Scan for the cell matching the given text and deliver its [x, y] coordinate at center. 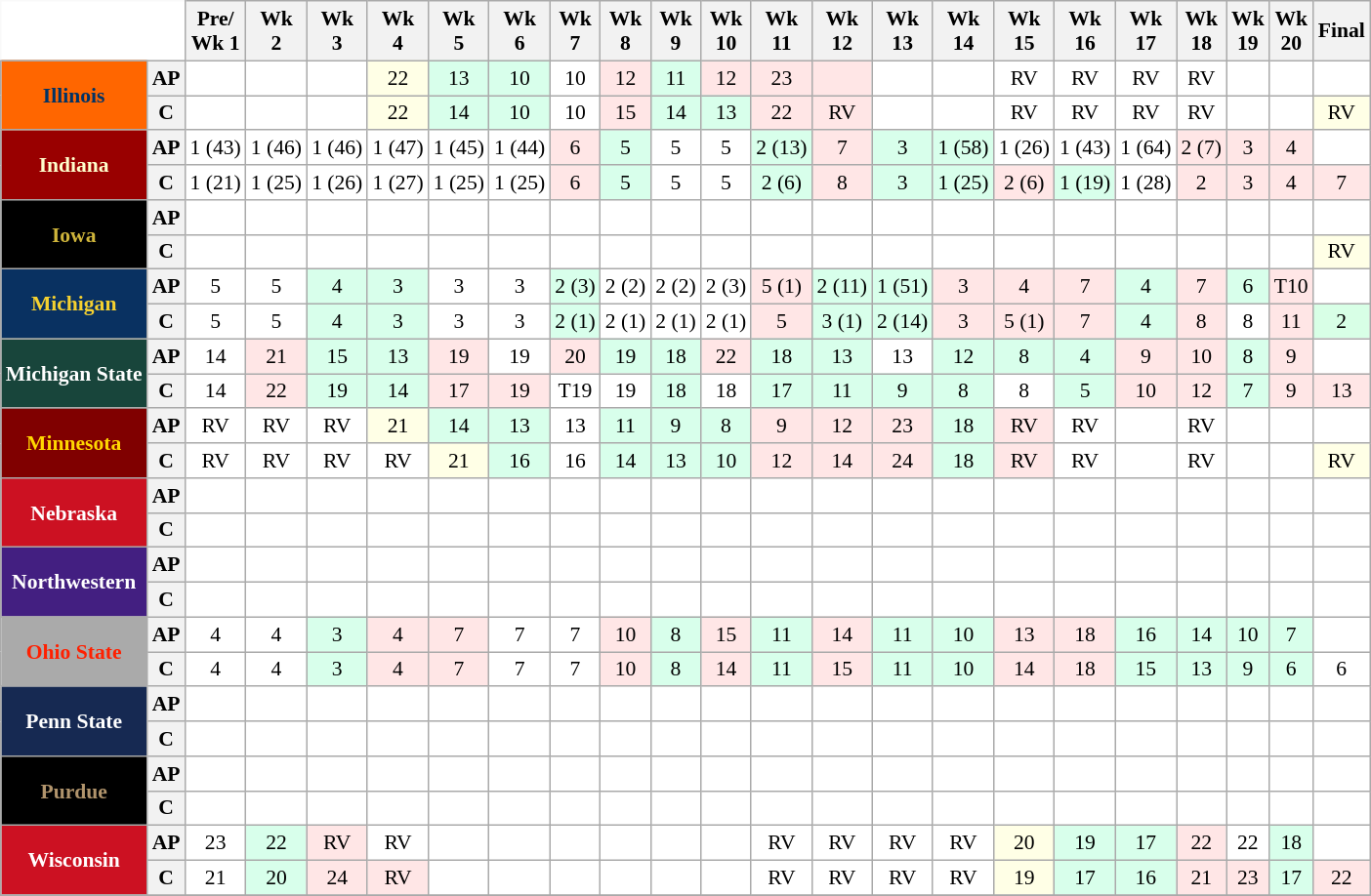
T19 [574, 391]
Pre/Wk 1 [215, 31]
Wk4 [397, 31]
Michigan [74, 305]
Illinois [74, 96]
Penn State [74, 722]
Final [1342, 31]
Wk8 [625, 31]
1 (21) [215, 183]
1 (58) [963, 148]
Wk12 [842, 31]
Wk18 [1201, 31]
Wk15 [1024, 31]
2 (13) [781, 148]
Minnesota [74, 443]
1 (19) [1085, 183]
Wk20 [1291, 31]
1 (44) [519, 148]
2 (14) [902, 322]
T10 [1291, 287]
Nebraska [74, 513]
Wk3 [337, 31]
Wk9 [676, 31]
1 (47) [397, 148]
Wk13 [902, 31]
Purdue [74, 791]
Wk17 [1145, 31]
1 (45) [459, 148]
Wk5 [459, 31]
Wk14 [963, 31]
Iowa [74, 234]
Northwestern [74, 582]
3 (1) [842, 322]
1 (64) [1145, 148]
2 (11) [842, 287]
Michigan State [74, 373]
Wk10 [727, 31]
1 (27) [397, 183]
Ohio State [74, 652]
Wk2 [276, 31]
2 (7) [1201, 148]
Wk16 [1085, 31]
1 (51) [902, 287]
Wk11 [781, 31]
Indiana [74, 166]
Wk19 [1248, 31]
1 (28) [1145, 183]
Wk7 [574, 31]
Wisconsin [74, 861]
Wk6 [519, 31]
